Locate the cell with the specified text and output its [X, Y] center coordinate. 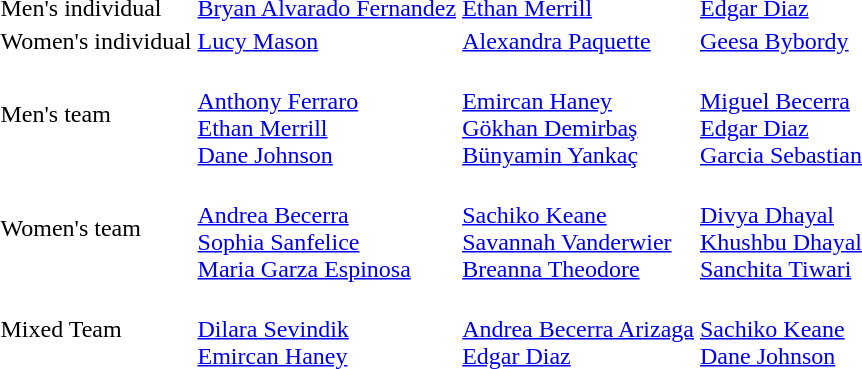
Sachiko KeaneSavannah VanderwierBreanna Theodore [578, 228]
Emircan HaneyGökhan DemirbaşBünyamin Yankaç [578, 114]
Alexandra Paquette [578, 41]
Anthony FerraroEthan MerrillDane Johnson [327, 114]
Andrea BecerraSophia SanfeliceMaria Garza Espinosa [327, 228]
Lucy Mason [327, 41]
